Return [X, Y] of the center of cell containing provided text 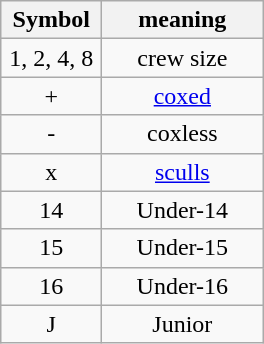
+ [52, 96]
15 [52, 248]
Under-15 [182, 248]
coxed [182, 96]
meaning [182, 20]
16 [52, 286]
14 [52, 210]
Under-14 [182, 210]
x [52, 172]
1, 2, 4, 8 [52, 58]
crew size [182, 58]
coxless [182, 134]
Junior [182, 324]
J [52, 324]
- [52, 134]
Symbol [52, 20]
Under-16 [182, 286]
sculls [182, 172]
